Provide the (X, Y) coordinate of the cell's center where the given text is located.  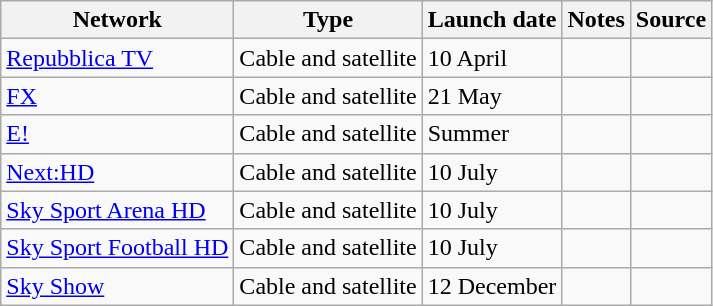
E! (118, 134)
FX (118, 96)
10 April (492, 58)
Summer (492, 134)
Next:HD (118, 172)
Network (118, 20)
Sky Show (118, 286)
Type (328, 20)
Notes (596, 20)
Launch date (492, 20)
Source (670, 20)
Sky Sport Football HD (118, 248)
12 December (492, 286)
Repubblica TV (118, 58)
21 May (492, 96)
Sky Sport Arena HD (118, 210)
